Scan for the cell matching the given text and deliver its [X, Y] coordinate at center. 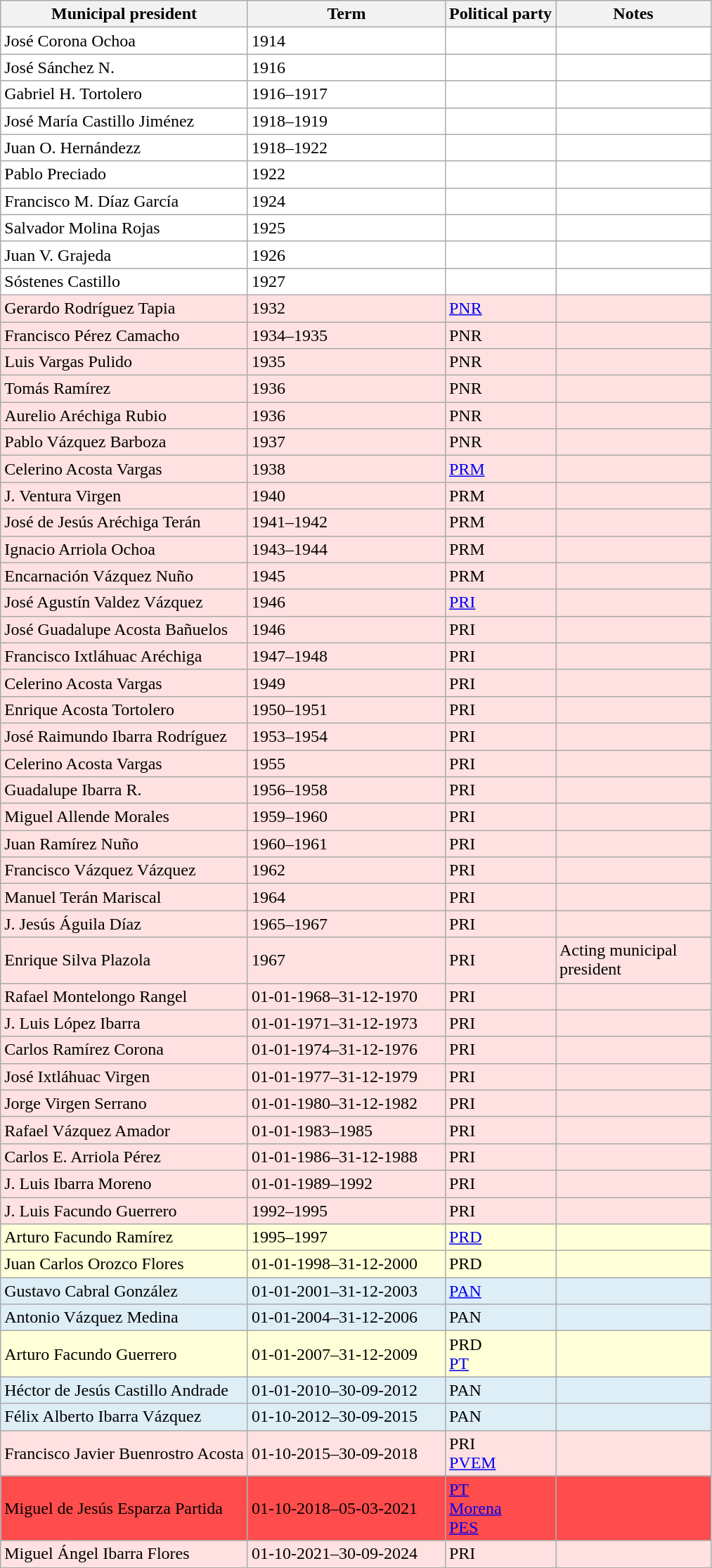
1950–1951 [346, 709]
1916–1917 [346, 94]
Municipal president [124, 14]
Encarnación Vázquez Nuño [124, 576]
1959–1960 [346, 817]
Francisco M. Díaz García [124, 201]
Gabriel H. Tortolero [124, 94]
01-01-1968–31-12-1970 [346, 996]
1956–1958 [346, 790]
Political party [500, 14]
PRI PVEM [500, 1453]
1947–1948 [346, 656]
Juan Ramírez Nuño [124, 844]
Juan V. Grajeda [124, 255]
Gustavo Cabral González [124, 1291]
Pablo Preciado [124, 174]
Sóstenes Castillo [124, 281]
01-01-2004–31-12-2006 [346, 1318]
1967 [346, 960]
01-01-1983–1985 [346, 1130]
José Ixtláhuac Virgen [124, 1077]
José de Jesús Aréchiga Terán [124, 522]
1916 [346, 68]
1962 [346, 870]
1918–1922 [346, 148]
José Raimundo Ibarra Rodríguez [124, 736]
01-01-1986–31-12-1988 [346, 1157]
1932 [346, 308]
1964 [346, 897]
Enrique Silva Plazola [124, 960]
1955 [346, 763]
J. Luis López Ibarra [124, 1023]
Félix Alberto Ibarra Vázquez [124, 1417]
01-01-2007–31-12-2009 [346, 1354]
Juan Carlos Orozco Flores [124, 1264]
Francisco Ixtláhuac Aréchiga [124, 656]
1949 [346, 683]
1924 [346, 201]
1992–1995 [346, 1210]
Héctor de Jesús Castillo Andrade [124, 1390]
Miguel Ángel Ibarra Flores [124, 1554]
Gerardo Rodríguez Tapia [124, 308]
01-01-1998–31-12-2000 [346, 1264]
Ignacio Arriola Ochoa [124, 549]
Carlos Ramírez Corona [124, 1050]
01-10-2018–05-03-2021 [346, 1508]
01-01-1977–31-12-1979 [346, 1077]
Guadalupe Ibarra R. [124, 790]
Manuel Terán Mariscal [124, 897]
Arturo Facundo Ramírez [124, 1238]
1943–1944 [346, 549]
Antonio Vázquez Medina [124, 1318]
1922 [346, 174]
Luis Vargas Pulido [124, 362]
Juan O. Hernándezz [124, 148]
José Agustín Valdez Vázquez [124, 603]
Francisco Pérez Camacho [124, 335]
Rafael Montelongo Rangel [124, 996]
01-01-1989–1992 [346, 1183]
Tomás Ramírez [124, 389]
1938 [346, 469]
Arturo Facundo Guerrero [124, 1354]
J. Luis Ibarra Moreno [124, 1183]
01-10-2021–30-09-2024 [346, 1554]
Salvador Molina Rojas [124, 228]
1995–1997 [346, 1238]
01-01-2001–31-12-2003 [346, 1291]
J. Jesús Águila Díaz [124, 924]
1953–1954 [346, 736]
1965–1967 [346, 924]
Carlos E. Arriola Pérez [124, 1157]
Pablo Vázquez Barboza [124, 442]
1914 [346, 41]
José Guadalupe Acosta Bañuelos [124, 629]
PT Morena PES [500, 1508]
1935 [346, 362]
Miguel Allende Morales [124, 817]
01-01-2010–30-09-2012 [346, 1390]
PRD PT [500, 1354]
1941–1942 [346, 522]
Term [346, 14]
Miguel de Jesús Esparza Partida [124, 1508]
1926 [346, 255]
Francisco Vázquez Vázquez [124, 870]
Rafael Vázquez Amador [124, 1130]
01-10-2012–30-09-2015 [346, 1417]
01-10-2015–30-09-2018 [346, 1453]
J. Ventura Virgen [124, 496]
Jorge Virgen Serrano [124, 1103]
José Corona Ochoa [124, 41]
1934–1935 [346, 335]
J. Luis Facundo Guerrero [124, 1210]
01-01-1971–31-12-1973 [346, 1023]
Notes [633, 14]
1927 [346, 281]
1945 [346, 576]
Enrique Acosta Tortolero [124, 709]
1960–1961 [346, 844]
José Sánchez N. [124, 68]
01-01-1980–31-12-1982 [346, 1103]
Acting municipal president [633, 960]
José María Castillo Jiménez [124, 121]
1940 [346, 496]
1937 [346, 442]
Aurelio Aréchiga Rubio [124, 416]
Francisco Javier Buenrostro Acosta [124, 1453]
1918–1919 [346, 121]
01-01-1974–31-12-1976 [346, 1050]
1925 [346, 228]
